Detect which cell encompasses the target text, then output its [X, Y] center coordinate. 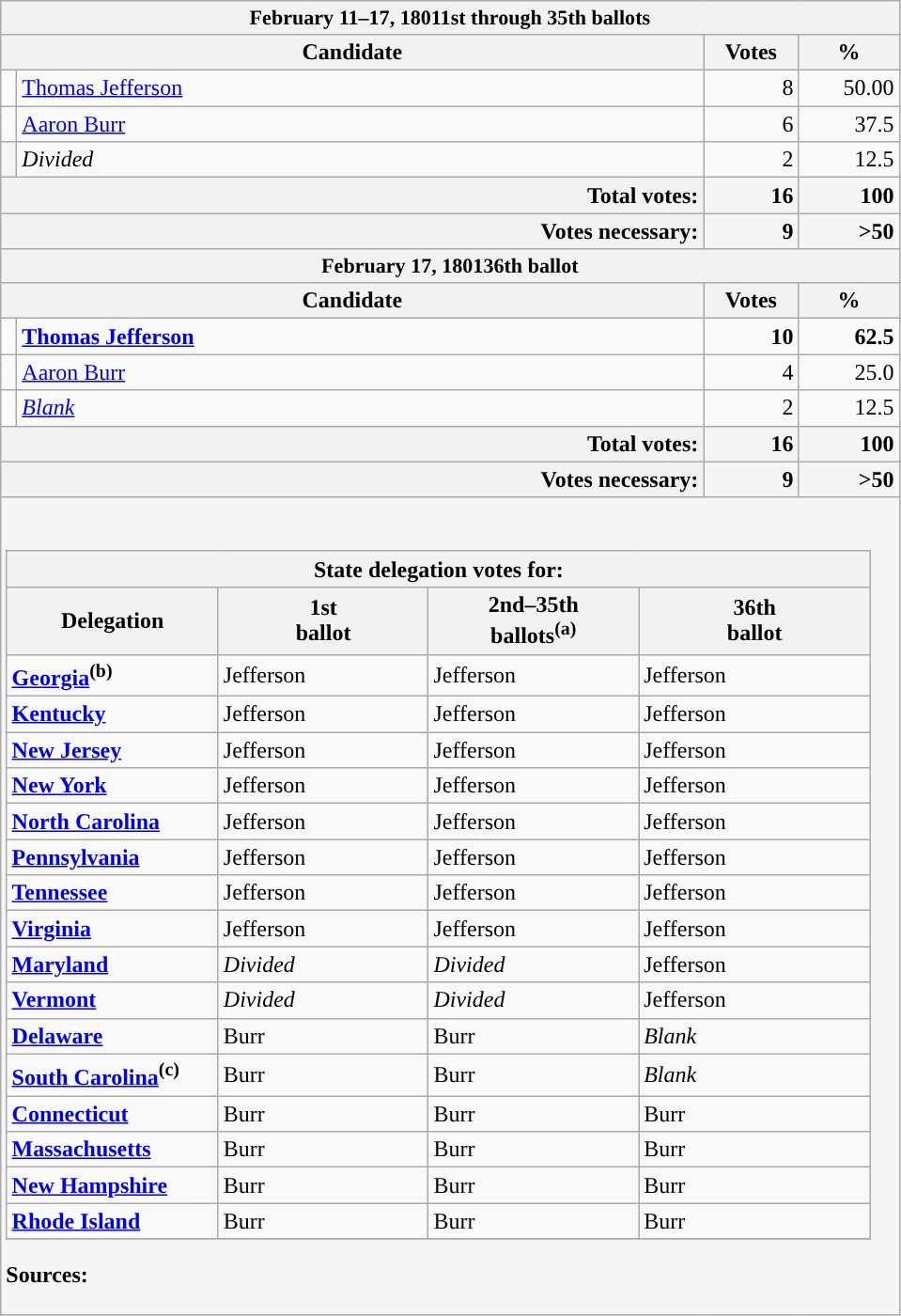
36thballot [755, 620]
February 17, 180136th ballot [450, 266]
New Hampshire [113, 1185]
2nd–35thballots(a) [534, 620]
Maryland [113, 964]
Rhode Island [113, 1221]
Pennsylvania [113, 857]
6 [752, 124]
1stballot [323, 620]
Tennessee [113, 893]
8 [752, 88]
New York [113, 786]
North Carolina [113, 822]
State delegation votes for: [439, 569]
Massachusetts [113, 1150]
25.0 [849, 372]
Virginia [113, 929]
4 [752, 372]
Delegation [113, 620]
62.5 [849, 337]
Georgia(b) [113, 675]
Connecticut [113, 1114]
Delaware [113, 1036]
Kentucky [113, 714]
10 [752, 337]
50.00 [849, 88]
37.5 [849, 124]
New Jersey [113, 750]
February 11–17, 18011st through 35th ballots [450, 18]
South Carolina(c) [113, 1075]
Vermont [113, 1000]
